Provide the (x, y) coordinate of the cell's center where the given text is located.  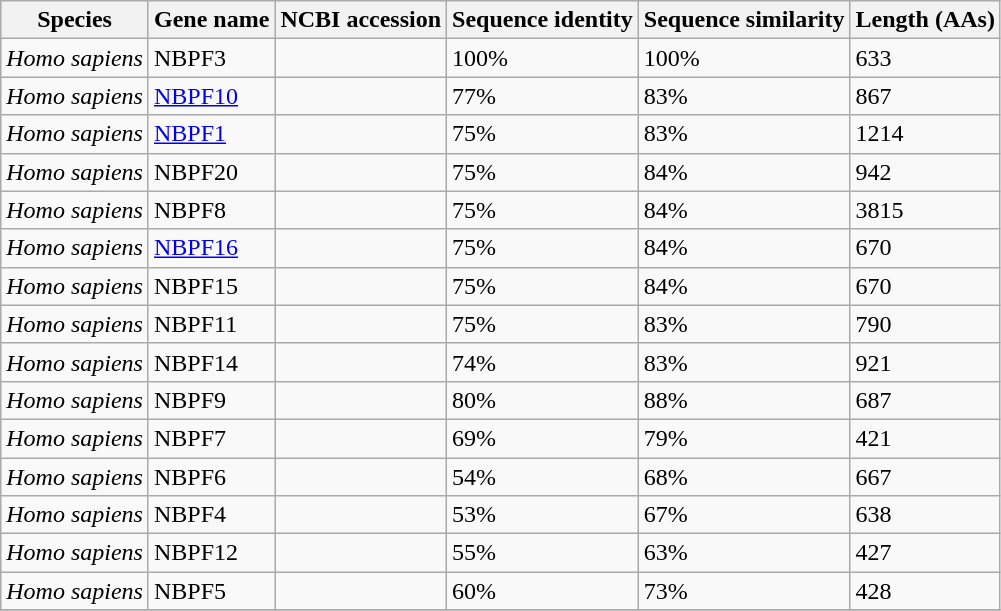
Length (AAs) (925, 20)
NBPF11 (211, 324)
638 (925, 515)
NBPF15 (211, 286)
687 (925, 400)
427 (925, 553)
74% (543, 362)
67% (744, 515)
60% (543, 591)
Species (75, 20)
421 (925, 438)
428 (925, 591)
NBPF16 (211, 248)
88% (744, 400)
NBPF9 (211, 400)
NBPF5 (211, 591)
NBPF6 (211, 477)
63% (744, 553)
NBPF12 (211, 553)
NCBI accession (361, 20)
633 (925, 58)
Sequence identity (543, 20)
667 (925, 477)
790 (925, 324)
Gene name (211, 20)
NBPF7 (211, 438)
68% (744, 477)
3815 (925, 210)
NBPF8 (211, 210)
NBPF1 (211, 134)
77% (543, 96)
NBPF10 (211, 96)
Sequence similarity (744, 20)
69% (543, 438)
942 (925, 172)
53% (543, 515)
80% (543, 400)
1214 (925, 134)
NBPF4 (211, 515)
73% (744, 591)
NBPF14 (211, 362)
921 (925, 362)
NBPF20 (211, 172)
NBPF3 (211, 58)
54% (543, 477)
55% (543, 553)
79% (744, 438)
867 (925, 96)
